Output the [x, y] coordinate of the center of the cell containing the given text.  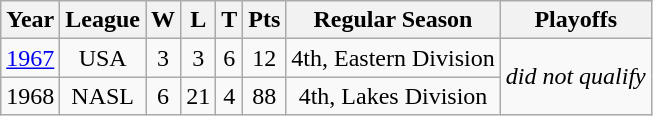
L [198, 20]
12 [264, 58]
Regular Season [393, 20]
did not qualify [576, 77]
21 [198, 96]
1967 [30, 58]
NASL [103, 96]
1968 [30, 96]
4th, Eastern Division [393, 58]
USA [103, 58]
Year [30, 20]
4 [230, 96]
88 [264, 96]
W [164, 20]
League [103, 20]
T [230, 20]
4th, Lakes Division [393, 96]
Playoffs [576, 20]
Pts [264, 20]
